Return the (X, Y) coordinate for the center point of the cell that contains the specified text.  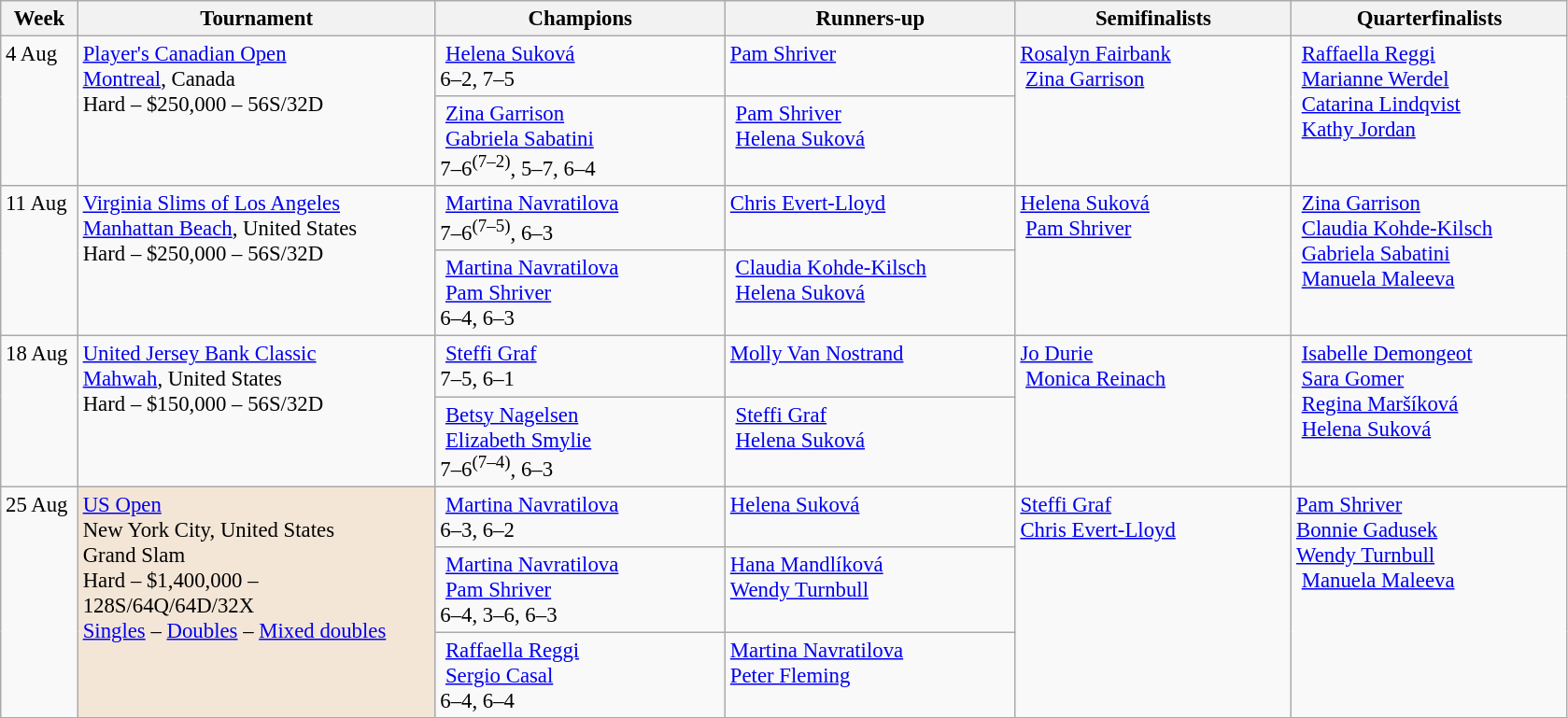
Jo Durie Monica Reinach (1153, 411)
Pam Shriver Bonnie Gadusek Wendy Turnbull Manuela Maleeva (1430, 602)
Raffaella Reggi Sergio Casal 6–4, 6–4 (581, 675)
Pam Shriver Helena Suková (870, 141)
Molly Van Nostrand (870, 366)
Virginia Slims of Los Angeles Manhattan Beach, United StatesHard – $250,000 – 56S/32D (256, 261)
Helena Suková (870, 517)
Martina Navratilova 6–3, 6–2 (581, 517)
Steffi Graf Chris Evert-Lloyd (1153, 602)
Tournament (256, 19)
Runners-up (870, 19)
4 Aug (39, 112)
25 Aug (39, 602)
US Open New York City, United StatesGrand Slam Hard – $1,400,000 – 128S/64Q/64D/32X Singles – Doubles – Mixed doubles (256, 602)
11 Aug (39, 261)
Player's Canadian Open Montreal, CanadaHard – $250,000 – 56S/32D (256, 112)
Pam Shriver (870, 67)
Martina Navratilova Peter Fleming (870, 675)
Hana Mandlíková Wendy Turnbull (870, 589)
Martina Navratilova7–6(7–5), 6–3 (581, 218)
Claudia Kohde-Kilsch Helena Suková (870, 293)
Raffaella Reggi Marianne Werdel Catarina Lindqvist Kathy Jordan (1430, 112)
Quarterfinalists (1430, 19)
Isabelle Demongeot Sara Gomer Regina Maršíková Helena Suková (1430, 411)
Steffi Graf7–5, 6–1 (581, 366)
Chris Evert-Lloyd (870, 218)
Martina Navratilova Pam Shriver 6–4, 3–6, 6–3 (581, 589)
Semifinalists (1153, 19)
Helena Suková Pam Shriver (1153, 261)
Week (39, 19)
Steffi Graf Helena Suková (870, 442)
Rosalyn Fairbank Zina Garrison (1153, 112)
Helena Suková6–2, 7–5 (581, 67)
Zina Garrison Claudia Kohde-Kilsch Gabriela Sabatini Manuela Maleeva (1430, 261)
Martina Navratilova Pam Shriver 6–4, 6–3 (581, 293)
Champions (581, 19)
Zina Garrison Gabriela Sabatini 7–6(7–2), 5–7, 6–4 (581, 141)
Betsy Nagelsen Elizabeth Smylie 7–6(7–4), 6–3 (581, 442)
United Jersey Bank Classic Mahwah, United StatesHard – $150,000 – 56S/32D (256, 411)
18 Aug (39, 411)
